Scan for the cell matching the given text and deliver its [x, y] coordinate at center. 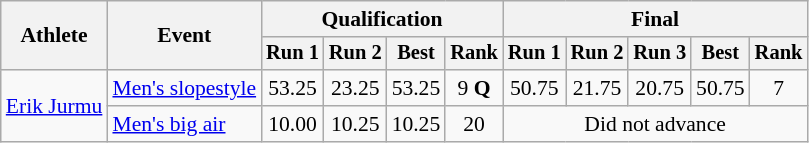
20 [474, 124]
7 [779, 88]
20.75 [660, 88]
Athlete [54, 36]
Men's slopestyle [184, 88]
Men's big air [184, 124]
23.25 [356, 88]
Run 3 [660, 54]
Qualification [382, 19]
Did not advance [655, 124]
Erik Jurmu [54, 106]
21.75 [598, 88]
Event [184, 36]
10.00 [292, 124]
Final [655, 19]
9 Q [474, 88]
